Search for the cell housing the specified text and yield its (x, y) center coordinate. 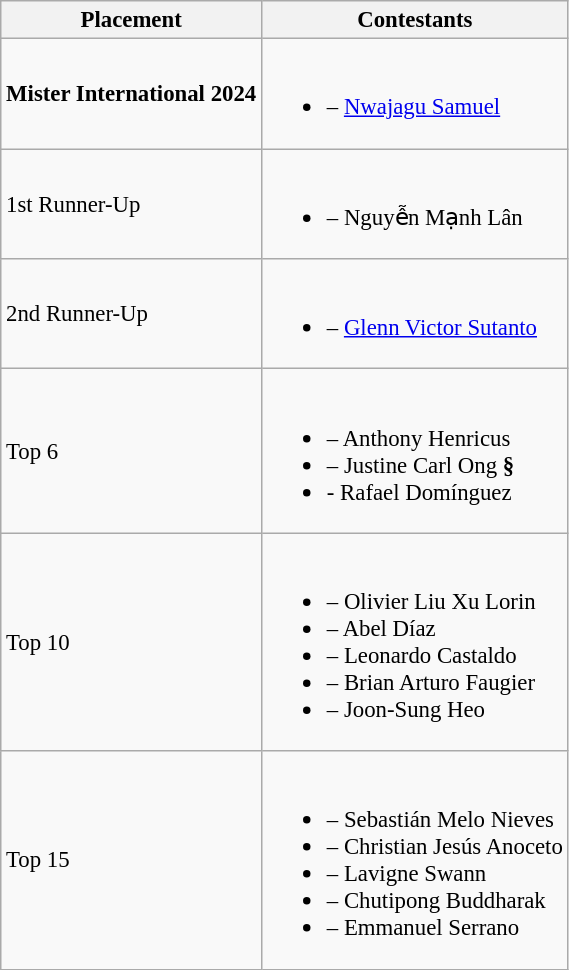
Placement (132, 20)
Mister International 2024 (132, 94)
– Sebastián Melo Nieves – Christian Jesús Anoceto – Lavigne Swann – Chutipong Buddharak – Emmanuel Serrano (416, 860)
– Glenn Victor Sutanto (416, 314)
1st Runner-Up (132, 204)
– Nwajagu Samuel (416, 94)
Top 15 (132, 860)
Top 10 (132, 642)
– Anthony Henricus – Justine Carl Ong § - Rafael Domínguez (416, 451)
2nd Runner-Up (132, 314)
– Olivier Liu Xu Lorin – Abel Díaz – Leonardo Castaldo – Brian Arturo Faugier – Joon-Sung Heo (416, 642)
– Nguyễn Mạnh Lân (416, 204)
Contestants (416, 20)
Top 6 (132, 451)
